Return (X, Y) of the center of cell containing provided text 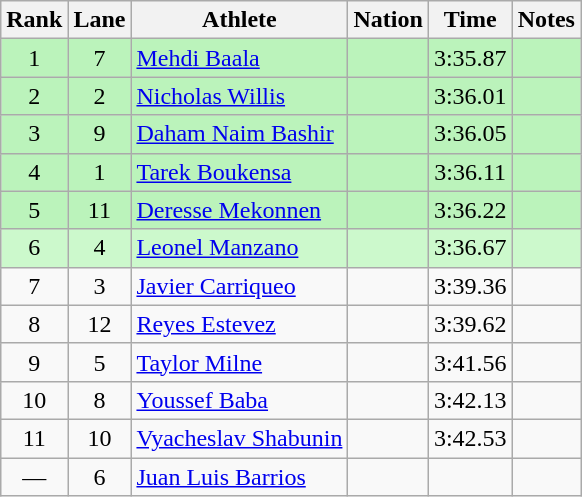
Nation (388, 20)
Reyes Estevez (240, 324)
3:36.05 (470, 134)
— (34, 477)
Deresse Mekonnen (240, 210)
Javier Carriqueo (240, 286)
Tarek Boukensa (240, 172)
Vyacheslav Shabunin (240, 438)
12 (100, 324)
Youssef Baba (240, 400)
Daham Naim Bashir (240, 134)
Leonel Manzano (240, 248)
3:35.87 (470, 58)
3:36.11 (470, 172)
3:42.53 (470, 438)
Juan Luis Barrios (240, 477)
Time (470, 20)
Mehdi Baala (240, 58)
Notes (546, 20)
3:42.13 (470, 400)
3:36.67 (470, 248)
3:39.62 (470, 324)
Lane (100, 20)
Rank (34, 20)
Taylor Milne (240, 362)
Nicholas Willis (240, 96)
Athlete (240, 20)
3:36.01 (470, 96)
3:36.22 (470, 210)
3:41.56 (470, 362)
3:39.36 (470, 286)
